Search for the cell housing the specified text and yield its [x, y] center coordinate. 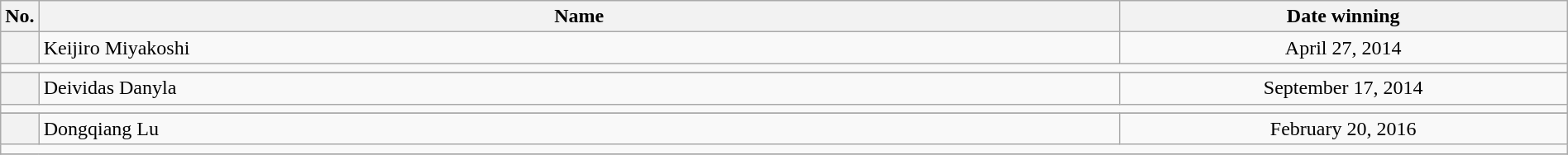
April 27, 2014 [1343, 48]
No. [20, 16]
Date winning [1343, 16]
September 17, 2014 [1343, 88]
Dongqiang Lu [579, 129]
February 20, 2016 [1343, 129]
Deividas Danyla [579, 88]
Keijiro Miyakoshi [579, 48]
Name [579, 16]
